Scan for the cell matching the given text and deliver its [X, Y] coordinate at center. 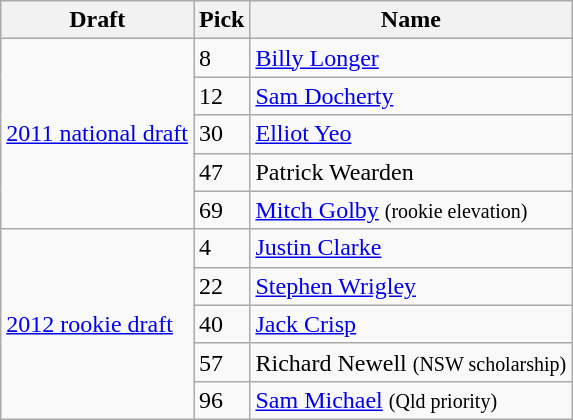
Stephen Wrigley [411, 286]
2012 rookie draft [98, 324]
30 [222, 134]
40 [222, 324]
Richard Newell (NSW scholarship) [411, 362]
57 [222, 362]
Pick [222, 20]
69 [222, 210]
Jack Crisp [411, 324]
Elliot Yeo [411, 134]
Justin Clarke [411, 248]
Patrick Wearden [411, 172]
22 [222, 286]
Sam Michael (Qld priority) [411, 400]
47 [222, 172]
8 [222, 58]
96 [222, 400]
2011 national draft [98, 134]
12 [222, 96]
Name [411, 20]
Sam Docherty [411, 96]
Mitch Golby (rookie elevation) [411, 210]
Draft [98, 20]
4 [222, 248]
Billy Longer [411, 58]
